Search for the cell housing the specified text and yield its [x, y] center coordinate. 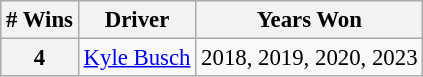
2018, 2019, 2020, 2023 [310, 58]
Driver [137, 20]
4 [40, 58]
# Wins [40, 20]
Years Won [310, 20]
Kyle Busch [137, 58]
